Return [X, Y] of the center of cell containing provided text 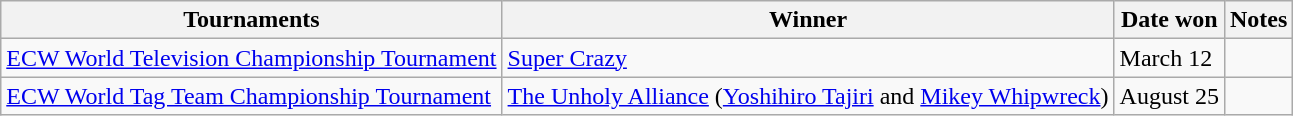
Date won [1169, 20]
ECW World Tag Team Championship Tournament [252, 96]
Super Crazy [808, 58]
ECW World Television Championship Tournament [252, 58]
March 12 [1169, 58]
Tournaments [252, 20]
August 25 [1169, 96]
Notes [1258, 20]
Winner [808, 20]
The Unholy Alliance (Yoshihiro Tajiri and Mikey Whipwreck) [808, 96]
